For the text-containing cell, return its midpoint in (x, y) coordinate format. 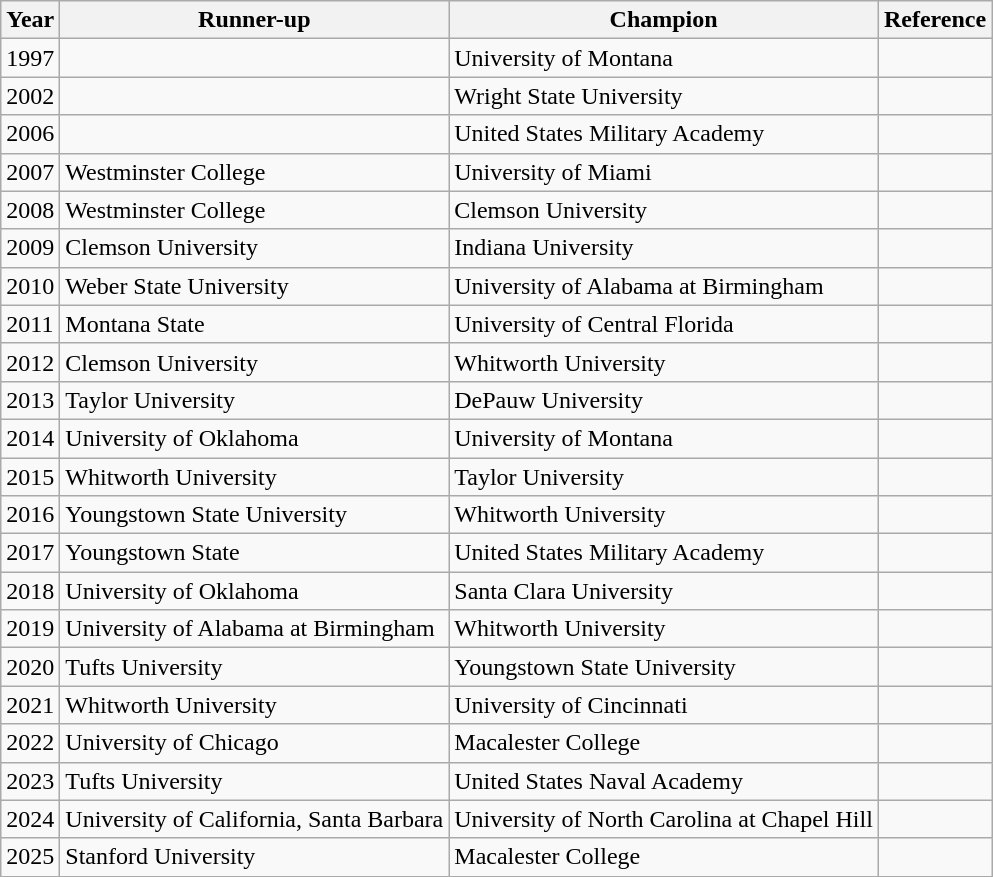
Santa Clara University (664, 591)
Runner-up (254, 20)
2015 (30, 477)
2007 (30, 172)
United States Naval Academy (664, 781)
2013 (30, 400)
University of Cincinnati (664, 705)
2025 (30, 857)
Champion (664, 20)
Montana State (254, 324)
2017 (30, 553)
2022 (30, 743)
University of Chicago (254, 743)
2012 (30, 362)
DePauw University (664, 400)
2002 (30, 96)
University of North Carolina at Chapel Hill (664, 819)
Year (30, 20)
2011 (30, 324)
Weber State University (254, 286)
2019 (30, 629)
Wright State University (664, 96)
2024 (30, 819)
2014 (30, 438)
University of California, Santa Barbara (254, 819)
2016 (30, 515)
Youngstown State (254, 553)
Stanford University (254, 857)
2009 (30, 248)
2010 (30, 286)
2021 (30, 705)
University of Miami (664, 172)
Reference (934, 20)
2006 (30, 134)
2023 (30, 781)
1997 (30, 58)
2018 (30, 591)
2020 (30, 667)
2008 (30, 210)
University of Central Florida (664, 324)
Indiana University (664, 248)
